Detect which cell encompasses the target text, then output its [X, Y] center coordinate. 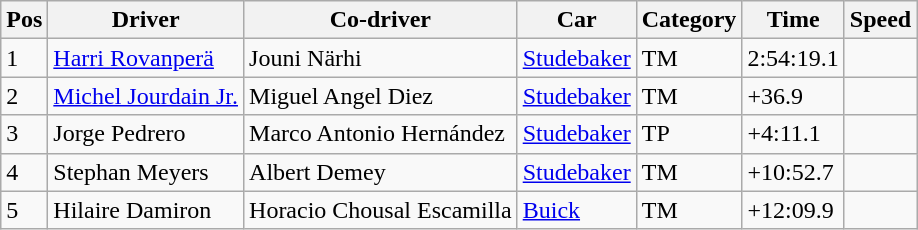
Time [793, 20]
5 [24, 210]
Jouni Närhi [381, 58]
Co-driver [381, 20]
Stephan Meyers [146, 172]
TP [689, 134]
Horacio Chousal Escamilla [381, 210]
Michel Jourdain Jr. [146, 96]
+10:52.7 [793, 172]
Jorge Pedrero [146, 134]
2:54:19.1 [793, 58]
4 [24, 172]
Category [689, 20]
+36.9 [793, 96]
Albert Demey [381, 172]
Speed [880, 20]
Marco Antonio Hernández [381, 134]
Pos [24, 20]
Miguel Angel Diez [381, 96]
Hilaire Damiron [146, 210]
Harri Rovanperä [146, 58]
2 [24, 96]
+12:09.9 [793, 210]
1 [24, 58]
Buick [576, 210]
Driver [146, 20]
+4:11.1 [793, 134]
3 [24, 134]
Car [576, 20]
